Find where the given text appears and provide that cell's center as (x, y) coordinate. 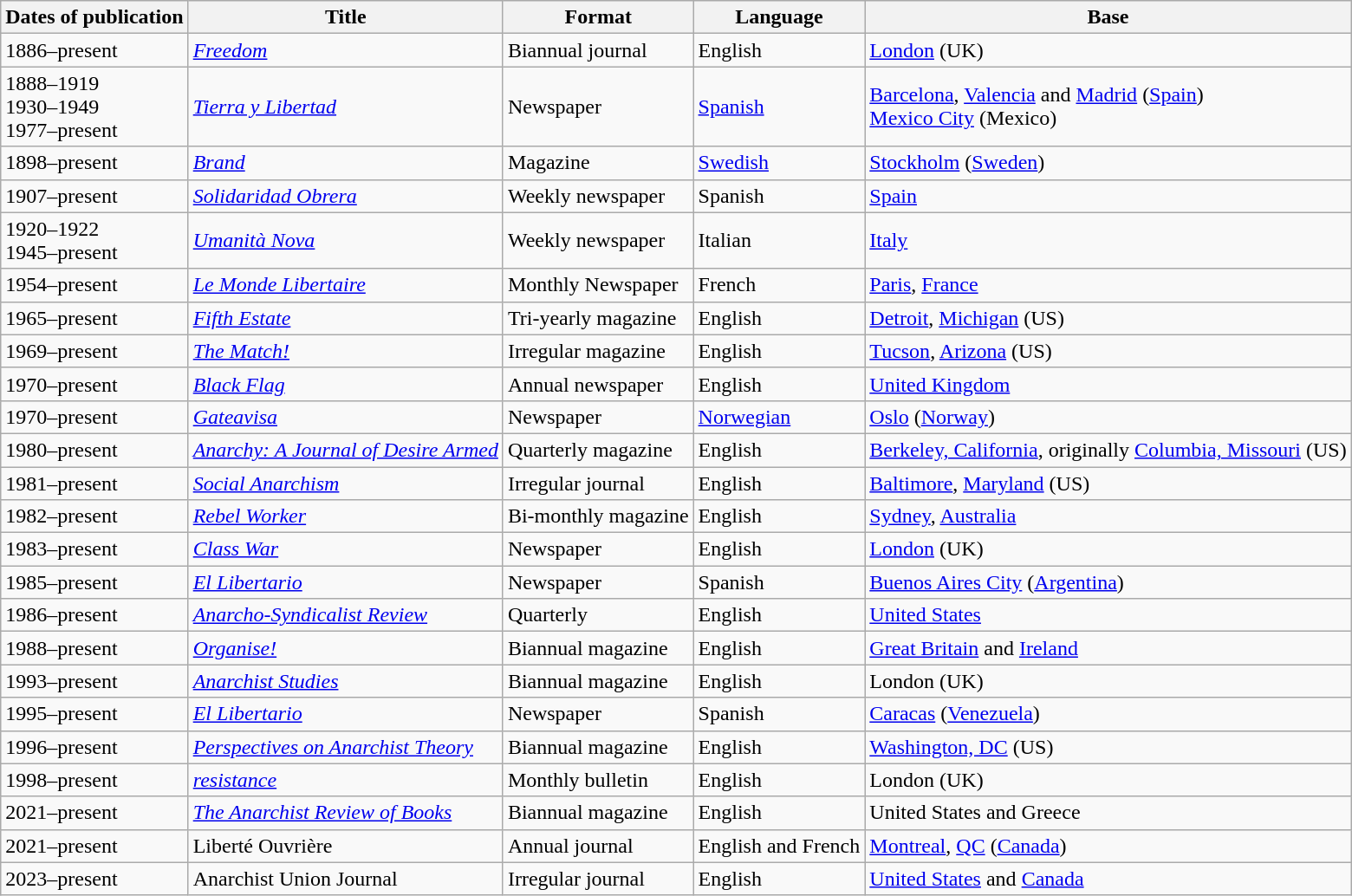
Quarterly magazine (598, 450)
Baltimore, Maryland (US) (1108, 483)
Anarchist Studies (345, 681)
1920–19221945–present (94, 241)
1965–present (94, 318)
Bi-monthly magazine (598, 516)
Monthly bulletin (598, 780)
Annual newspaper (598, 384)
Monthly Newspaper (598, 285)
Perspectives on Anarchist Theory (345, 747)
Oslo (Norway) (1108, 417)
Social Anarchism (345, 483)
Annual journal (598, 846)
Biannual journal (598, 50)
United States and Canada (1108, 879)
Berkeley, California, originally Columbia, Missouri (US) (1108, 450)
Freedom (345, 50)
Irregular magazine (598, 351)
United Kingdom (1108, 384)
Gateavisa (345, 417)
The Match! (345, 351)
1993–present (94, 681)
Quarterly (598, 615)
Language (779, 17)
1969–present (94, 351)
1985–present (94, 582)
Swedish (779, 163)
Tierra y Libertad (345, 107)
The Anarchist Review of Books (345, 813)
Organise! (345, 648)
Fifth Estate (345, 318)
1981–present (94, 483)
1995–present (94, 714)
Umanità Nova (345, 241)
Anarchist Union Journal (345, 879)
Italian (779, 241)
Black Flag (345, 384)
1998–present (94, 780)
1996–present (94, 747)
Magazine (598, 163)
1983–present (94, 549)
1986–present (94, 615)
Format (598, 17)
Rebel Worker (345, 516)
Dates of publication (94, 17)
Solidaridad Obrera (345, 196)
Norwegian (779, 417)
Base (1108, 17)
Anarcho-Syndicalist Review (345, 615)
1886–present (94, 50)
Liberté Ouvrière (345, 846)
Sydney, Australia (1108, 516)
Great Britain and Ireland (1108, 648)
Brand (345, 163)
United States (1108, 615)
Spain (1108, 196)
1954–present (94, 285)
English and French (779, 846)
1980–present (94, 450)
1982–present (94, 516)
Caracas (Venezuela) (1108, 714)
United States and Greece (1108, 813)
Stockholm (Sweden) (1108, 163)
1888–19191930–19491977–present (94, 107)
Title (345, 17)
Barcelona, Valencia and Madrid (Spain)Mexico City (Mexico) (1108, 107)
Washington, DC (US) (1108, 747)
1898–present (94, 163)
Anarchy: A Journal of Desire Armed (345, 450)
Detroit, Michigan (US) (1108, 318)
Italy (1108, 241)
Montreal, QC (Canada) (1108, 846)
Class War (345, 549)
1988–present (94, 648)
2023–present (94, 879)
resistance (345, 780)
Buenos Aires City (Argentina) (1108, 582)
1907–present (94, 196)
French (779, 285)
Tri-yearly magazine (598, 318)
Tucson, Arizona (US) (1108, 351)
Paris, France (1108, 285)
Le Monde Libertaire (345, 285)
